Detect which cell encompasses the target text, then output its [x, y] center coordinate. 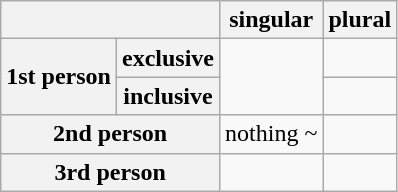
plural [360, 20]
2nd person [110, 134]
exclusive [168, 58]
nothing ~ [272, 134]
1st person [59, 77]
3rd person [110, 172]
inclusive [168, 96]
singular [272, 20]
